Output the [x, y] coordinate of the center of the cell containing the given text.  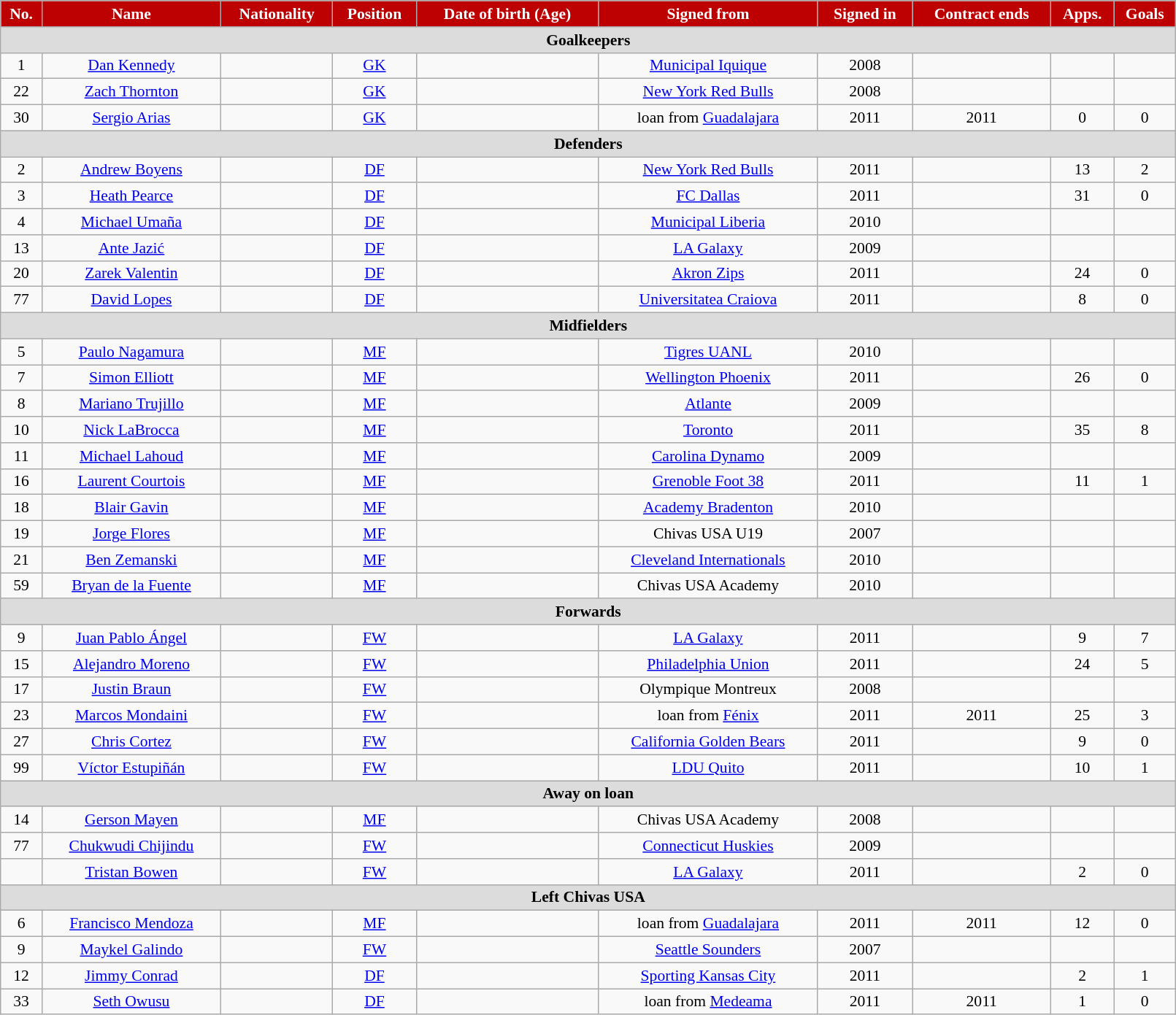
Grenoble Foot 38 [708, 482]
No. [22, 14]
Akron Zips [708, 274]
Chivas USA U19 [708, 534]
99 [22, 768]
6 [22, 924]
23 [22, 716]
Universitatea Craiova [708, 300]
Gerson Mayen [131, 820]
Municipal Liberia [708, 222]
Chris Cortez [131, 742]
Francisco Mendoza [131, 924]
16 [22, 482]
Alejandro Moreno [131, 664]
22 [22, 92]
Atlante [708, 404]
30 [22, 118]
Seth Owusu [131, 1002]
Zarek Valentin [131, 274]
Jimmy Conrad [131, 976]
LDU Quito [708, 768]
Maykel Galindo [131, 950]
Dan Kennedy [131, 66]
Goalkeepers [588, 40]
14 [22, 820]
31 [1083, 196]
15 [22, 664]
California Golden Bears [708, 742]
Nick LaBrocca [131, 430]
Justin Braun [131, 690]
Contract ends [982, 14]
Left Chivas USA [588, 898]
Heath Pearce [131, 196]
Signed from [708, 14]
Zach Thornton [131, 92]
Nationality [276, 14]
Ben Zemanski [131, 560]
Olympique Montreux [708, 690]
Wellington Phoenix [708, 378]
Defenders [588, 144]
Simon Elliott [131, 378]
Toronto [708, 430]
26 [1083, 378]
Apps. [1083, 14]
Municipal Iquique [708, 66]
Forwards [588, 612]
Bryan de la Fuente [131, 586]
59 [22, 586]
Víctor Estupiñán [131, 768]
Seattle Sounders [708, 950]
Goals [1145, 14]
Date of birth (Age) [507, 14]
Midfielders [588, 326]
Sergio Arias [131, 118]
Chukwudi Chijindu [131, 846]
Name [131, 14]
David Lopes [131, 300]
Connecticut Huskies [708, 846]
Academy Bradenton [708, 508]
Philadelphia Union [708, 664]
Michael Umaña [131, 222]
25 [1083, 716]
21 [22, 560]
Carolina Dynamo [708, 456]
FC Dallas [708, 196]
19 [22, 534]
Paulo Nagamura [131, 352]
Away on loan [588, 794]
Position [374, 14]
Laurent Courtois [131, 482]
Mariano Trujillo [131, 404]
18 [22, 508]
20 [22, 274]
Jorge Flores [131, 534]
loan from Fénix [708, 716]
Marcos Mondaini [131, 716]
35 [1083, 430]
Signed in [865, 14]
Michael Lahoud [131, 456]
loan from Medeama [708, 1002]
17 [22, 690]
Sporting Kansas City [708, 976]
Cleveland Internationals [708, 560]
4 [22, 222]
Ante Jazić [131, 248]
Tigres UANL [708, 352]
Juan Pablo Ángel [131, 638]
27 [22, 742]
Tristan Bowen [131, 872]
33 [22, 1002]
Blair Gavin [131, 508]
Andrew Boyens [131, 170]
